From the cell containing the given text, extract its center point as (X, Y) coordinate. 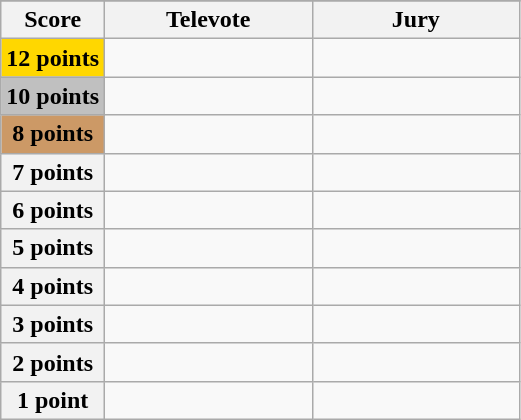
8 points (53, 134)
Score (53, 20)
12 points (53, 58)
2 points (53, 362)
6 points (53, 210)
3 points (53, 324)
7 points (53, 172)
Jury (416, 20)
Televote (209, 20)
5 points (53, 248)
4 points (53, 286)
10 points (53, 96)
1 point (53, 400)
